Return [x, y] of the center of cell containing provided text 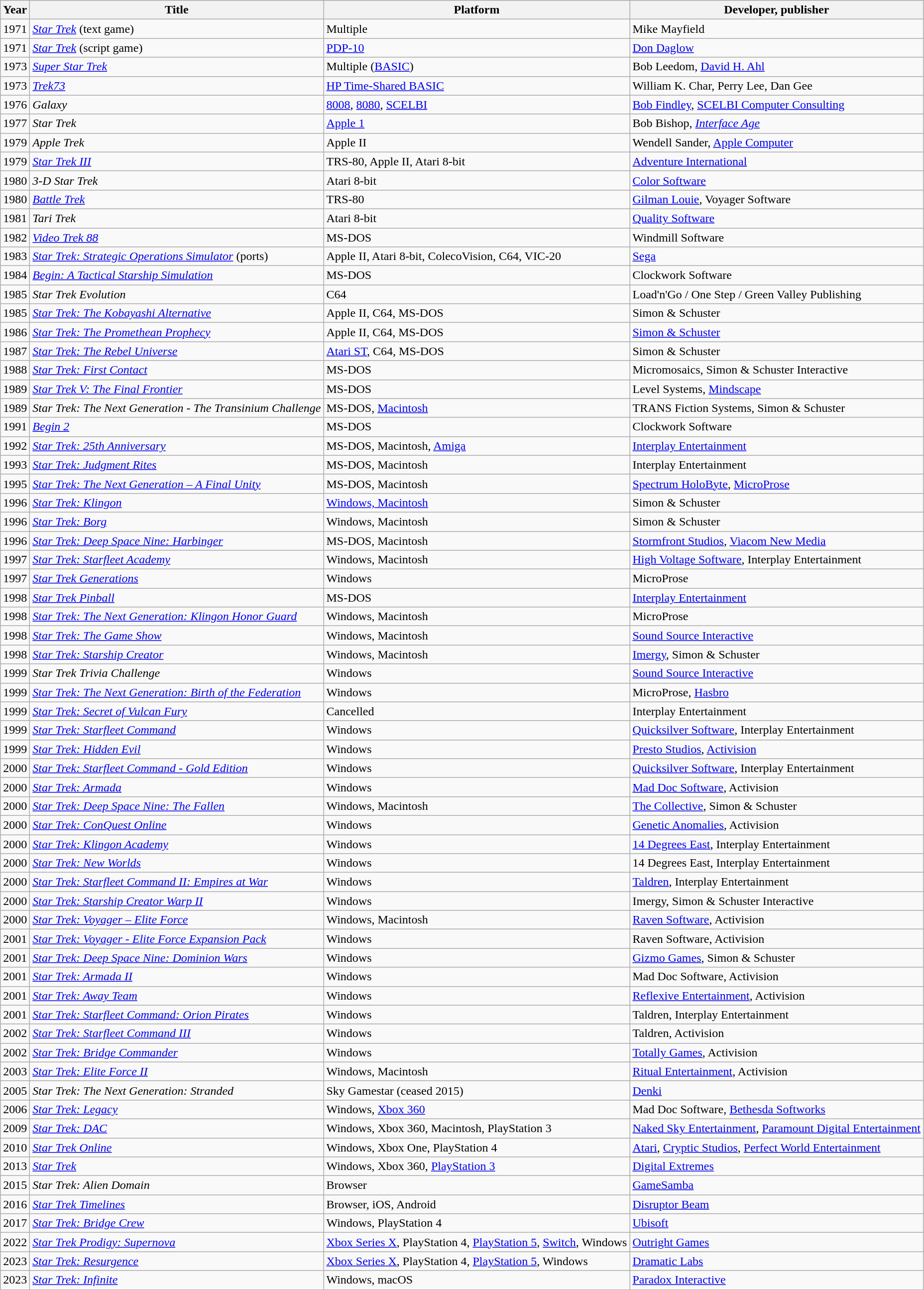
2005 [15, 1090]
William K. Char, Perry Lee, Dan Gee [777, 86]
2016 [15, 1204]
1995 [15, 484]
Star Trek: The Game Show [177, 636]
Bob Bishop, Interface Age [777, 124]
Presto Studios, Activision [777, 749]
Gilman Louie, Voyager Software [777, 199]
Star Trek (text game) [177, 29]
Star Trek: Elite Force II [177, 1071]
Reflexive Entertainment, Activision [777, 996]
Star Trek: Starfleet Command: Orion Pirates [177, 1015]
Genetic Anomalies, Activision [777, 825]
Windows, macOS [477, 1280]
Mad Doc Software, Bethesda Softworks [777, 1109]
Load'n'Go / One Step / Green Valley Publishing [777, 294]
Star Trek: Starfleet Command - Gold Edition [177, 768]
Cancelled [477, 711]
Denki [777, 1090]
TRS-80 [477, 199]
2017 [15, 1223]
Battle Trek [177, 199]
TRS-80, Apple II, Atari 8-bit [477, 161]
Super Star Trek [177, 67]
Browser [477, 1185]
Star Trek: Voyager - Elite Force Expansion Pack [177, 939]
Star Trek: Deep Space Nine: The Fallen [177, 806]
Windows, Xbox 360 [477, 1109]
Star Trek: The Next Generation – A Final Unity [177, 484]
Outright Games [777, 1242]
Star Trek III [177, 161]
Disruptor Beam [777, 1204]
Star Trek: Starship Creator Warp II [177, 901]
Sega [777, 257]
Begin: A Tactical Starship Simulation [177, 275]
1991 [15, 427]
Star Trek: Resurgence [177, 1261]
High Voltage Software, Interplay Entertainment [777, 560]
Apple 1 [477, 124]
Multiple [477, 29]
Windows, Xbox 360, PlayStation 3 [477, 1166]
Multiple (BASIC) [477, 67]
2013 [15, 1166]
Apple Trek [177, 142]
Title [177, 10]
Star Trek: Legacy [177, 1109]
Star Trek: Bridge Crew [177, 1223]
Star Trek Timelines [177, 1204]
Star Trek: Alien Domain [177, 1185]
Windows, Xbox 360, Macintosh, PlayStation 3 [477, 1128]
Star Trek: Starship Creator [177, 654]
Star Trek: The Rebel Universe [177, 351]
Stormfront Studios, Viacom New Media [777, 540]
Video Trek 88 [177, 238]
Star Trek: Deep Space Nine: Dominion Wars [177, 958]
Star Trek: Secret of Vulcan Fury [177, 711]
TRANS Fiction Systems, Simon & Schuster [777, 408]
Totally Games, Activision [777, 1052]
Xbox Series X, PlayStation 4, PlayStation 5, Switch, Windows [477, 1242]
1977 [15, 124]
1993 [15, 465]
1987 [15, 351]
Windows, PlayStation 4 [477, 1223]
Star Trek Prodigy: Supernova [177, 1242]
Paradox Interactive [777, 1280]
Naked Sky Entertainment, Paramount Digital Entertainment [777, 1128]
3-D Star Trek [177, 180]
Atari, Cryptic Studios, Perfect World Entertainment [777, 1147]
Imergy, Simon & Schuster Interactive [777, 901]
Trek73 [177, 86]
2006 [15, 1109]
MS-DOS, Macintosh, Amiga [477, 446]
2010 [15, 1147]
2022 [15, 1242]
Apple II, Atari 8-bit, ColecoVision, C64, VIC-20 [477, 257]
Mike Mayfield [777, 29]
GameSamba [777, 1185]
Apple II [477, 142]
Star Trek: Klingon [177, 503]
Star Trek: Borg [177, 521]
Imergy, Simon & Schuster [777, 654]
Platform [477, 10]
Browser, iOS, Android [477, 1204]
2015 [15, 1185]
Star Trek: Infinite [177, 1280]
Wendell Sander, Apple Computer [777, 142]
Ritual Entertainment, Activision [777, 1071]
Windmill Software [777, 238]
Star Trek: Deep Space Nine: Harbinger [177, 540]
Color Software [777, 180]
Star Trek: Starfleet Command [177, 730]
Star Trek (script game) [177, 48]
Digital Extremes [777, 1166]
Spectrum HoloByte, MicroProse [777, 484]
Level Systems, Mindscape [777, 389]
PDP-10 [477, 48]
Taldren, Activision [777, 1033]
Tari Trek [177, 218]
Star Trek: ConQuest Online [177, 825]
Galaxy [177, 105]
Star Trek Trivia Challenge [177, 673]
Star Trek: Starfleet Command III [177, 1033]
Bob Findley, SCELBI Computer Consulting [777, 105]
Star Trek Online [177, 1147]
Adventure International [777, 161]
1983 [15, 257]
1984 [15, 275]
Star Trek: Voyager – Elite Force [177, 920]
Star Trek: Klingon Academy [177, 844]
8008, 8080, SCELBI [477, 105]
Star Trek: Strategic Operations Simulator (ports) [177, 257]
Star Trek Generations [177, 579]
Bob Leedom, David H. Ahl [777, 67]
Gizmo Games, Simon & Schuster [777, 958]
Star Trek: The Promethean Prophecy [177, 332]
Star Trek: Starfleet Academy [177, 560]
Star Trek: DAC [177, 1128]
Star Trek: First Contact [177, 370]
1988 [15, 370]
2009 [15, 1128]
Star Trek: Starfleet Command II: Empires at War [177, 882]
Sky Gamestar (ceased 2015) [477, 1090]
Star Trek V: The Final Frontier [177, 389]
Year [15, 10]
1982 [15, 238]
Star Trek: Away Team [177, 996]
Star Trek: The Kobayashi Alternative [177, 313]
Dramatic Labs [777, 1261]
Windows, Xbox One, PlayStation 4 [477, 1147]
Star Trek: The Next Generation: Birth of the Federation [177, 692]
HP Time-Shared BASIC [477, 86]
Star Trek Pinball [177, 598]
Star Trek Evolution [177, 294]
1986 [15, 332]
Star Trek: 25th Anniversary [177, 446]
1992 [15, 446]
2003 [15, 1071]
Star Trek: Bridge Commander [177, 1052]
Xbox Series X, PlayStation 4, PlayStation 5, Windows [477, 1261]
The Collective, Simon & Schuster [777, 806]
Star Trek: The Next Generation: Klingon Honor Guard [177, 617]
Atari ST, C64, MS-DOS [477, 351]
Star Trek: The Next Generation - The Transinium Challenge [177, 408]
MicroProse, Hasbro [777, 692]
Begin 2 [177, 427]
Star Trek: Judgment Rites [177, 465]
1976 [15, 105]
1981 [15, 218]
Quality Software [777, 218]
C64 [477, 294]
Star Trek: New Worlds [177, 863]
Don Daglow [777, 48]
Star Trek: The Next Generation: Stranded [177, 1090]
Ubisoft [777, 1223]
Developer, publisher [777, 10]
Star Trek: Hidden Evil [177, 749]
Star Trek: Armada II [177, 977]
Micromosaics, Simon & Schuster Interactive [777, 370]
Star Trek: Armada [177, 787]
